Identify which cell holds the provided text, then report its (x, y) central coordinate. 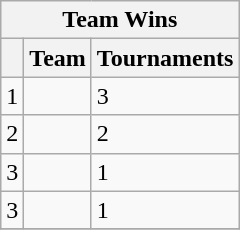
Tournaments (165, 58)
Team (58, 58)
Team Wins (120, 20)
